Provide the [X, Y] coordinate of the cell's center where the given text is located.  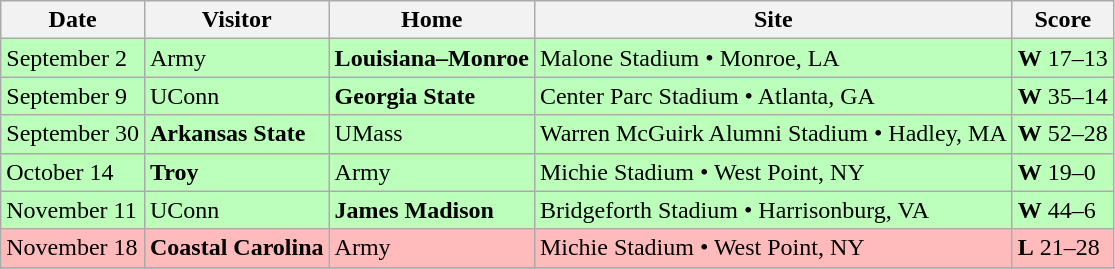
W 35–14 [1062, 96]
Score [1062, 20]
Visitor [236, 20]
W 19–0 [1062, 172]
Warren McGuirk Alumni Stadium • Hadley, MA [773, 134]
Arkansas State [236, 134]
Coastal Carolina [236, 248]
October 14 [73, 172]
Home [432, 20]
L 21–28 [1062, 248]
Bridgeforth Stadium • Harrisonburg, VA [773, 210]
Site [773, 20]
Center Parc Stadium • Atlanta, GA [773, 96]
November 11 [73, 210]
W 17–13 [1062, 58]
September 2 [73, 58]
Date [73, 20]
Malone Stadium • Monroe, LA [773, 58]
September 9 [73, 96]
W 52–28 [1062, 134]
UMass [432, 134]
September 30 [73, 134]
W 44–6 [1062, 210]
Georgia State [432, 96]
Louisiana–Monroe [432, 58]
James Madison [432, 210]
November 18 [73, 248]
Troy [236, 172]
